Scan for the cell matching the given text and deliver its (X, Y) coordinate at center. 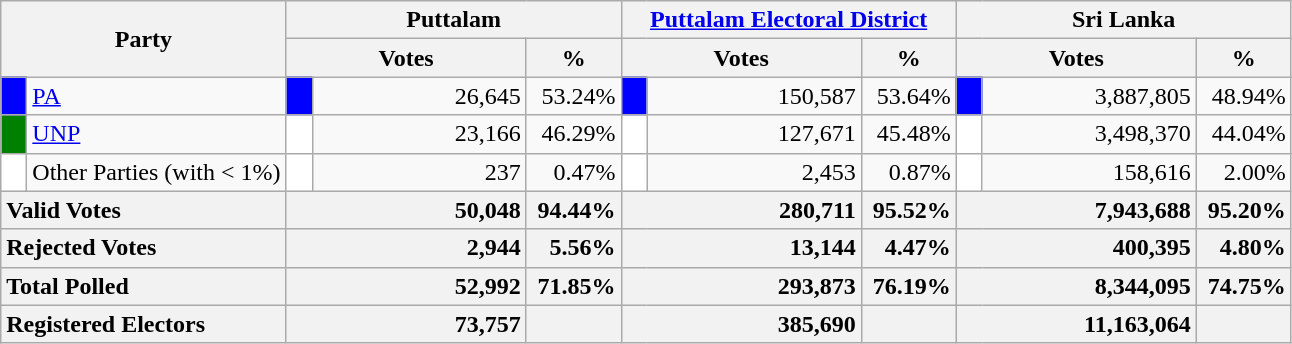
52,992 (406, 286)
76.19% (908, 286)
Puttalam (454, 20)
45.48% (908, 134)
4.47% (908, 248)
74.75% (1244, 286)
26,645 (419, 96)
73,757 (406, 324)
4.80% (1244, 248)
150,587 (754, 96)
PA (156, 96)
53.64% (908, 96)
44.04% (1244, 134)
13,144 (741, 248)
2,944 (406, 248)
11,163,064 (1076, 324)
48.94% (1244, 96)
23,166 (419, 134)
71.85% (574, 286)
Other Parties (with < 1%) (156, 172)
2.00% (1244, 172)
0.87% (908, 172)
280,711 (741, 210)
237 (419, 172)
50,048 (406, 210)
Puttalam Electoral District (788, 20)
Valid Votes (144, 210)
94.44% (574, 210)
293,873 (741, 286)
400,395 (1076, 248)
53.24% (574, 96)
46.29% (574, 134)
7,943,688 (1076, 210)
Party (144, 39)
Total Polled (144, 286)
8,344,095 (1076, 286)
5.56% (574, 248)
385,690 (741, 324)
3,498,370 (1089, 134)
95.52% (908, 210)
0.47% (574, 172)
Sri Lanka (1124, 20)
95.20% (1244, 210)
158,616 (1089, 172)
Registered Electors (144, 324)
Rejected Votes (144, 248)
UNP (156, 134)
3,887,805 (1089, 96)
2,453 (754, 172)
127,671 (754, 134)
